Pinpoint the cell where the given text exists, returning its (x, y) midpoint coordinate. 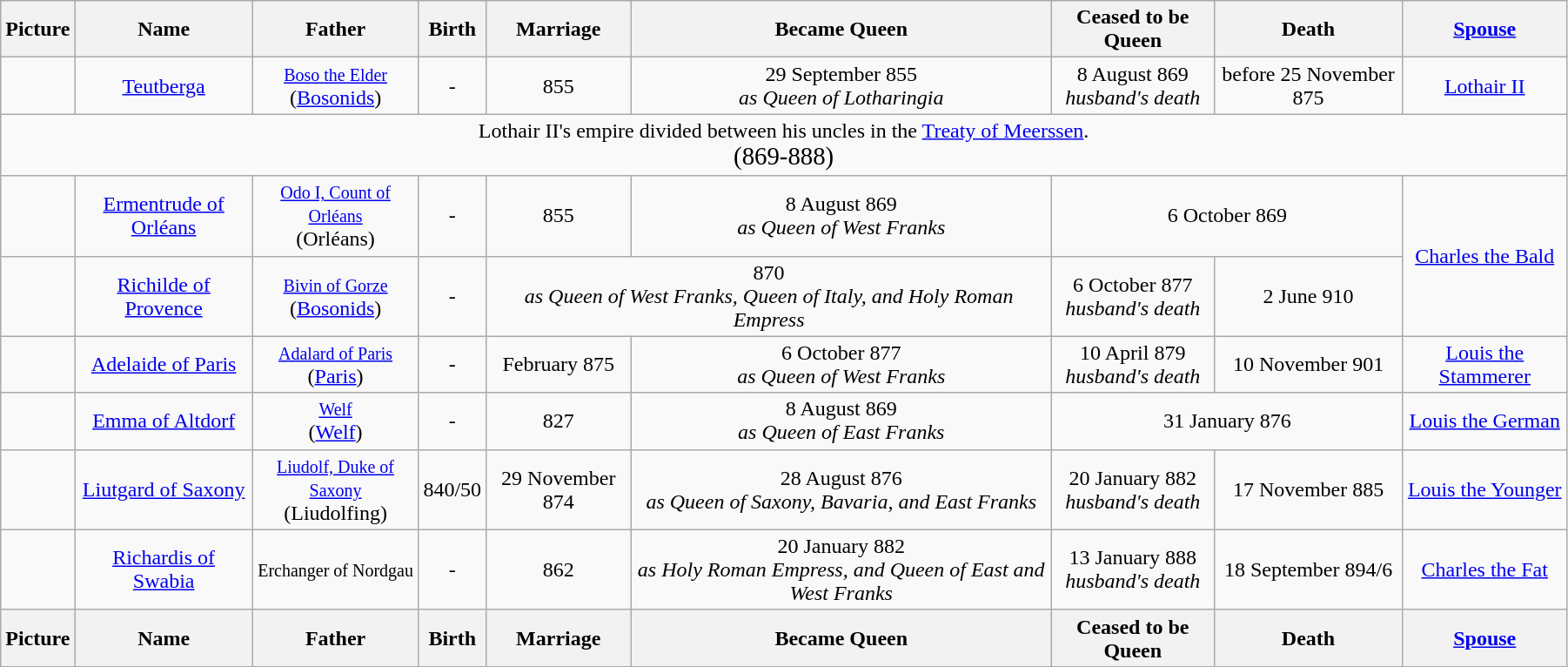
Richardis of Swabia (164, 569)
Boso the Elder(Bosonids) (336, 85)
Adelaide of Paris (164, 364)
870as Queen of West Franks, Queen of Italy, and Holy Roman Empress (769, 296)
Bivin of Gorze(Bosonids) (336, 296)
6 October 877as Queen of West Franks (841, 364)
Louis the German (1484, 421)
Emma of Altdorf (164, 421)
Odo I, Count of Orléans(Orléans) (336, 216)
February 875 (559, 364)
840/50 (452, 489)
Liudolf, Duke of Saxony(Liudolfing) (336, 489)
13 January 888husband's death (1133, 569)
Erchanger of Nordgau (336, 569)
Ermentrude of Orléans (164, 216)
Welf(Welf) (336, 421)
20 January 882as Holy Roman Empress, and Queen of East and West Franks (841, 569)
Liutgard of Saxony (164, 489)
827 (559, 421)
6 October 869 (1228, 216)
20 January 882husband's death (1133, 489)
Louis the Younger (1484, 489)
29 November 874 (559, 489)
Charles the Fat (1484, 569)
17 November 885 (1309, 489)
8 August 869as Queen of West Franks (841, 216)
8 August 869as Queen of East Franks (841, 421)
8 August 869husband's death (1133, 85)
29 September 855as Queen of Lotharingia (841, 85)
862 (559, 569)
Teutberga (164, 85)
before 25 November 875 (1309, 85)
31 January 876 (1228, 421)
18 September 894/6 (1309, 569)
Louis the Stammerer (1484, 364)
Charles the Bald (1484, 256)
Lothair II's empire divided between his uncles in the Treaty of Meerssen.(869-888) (784, 145)
Richilde of Provence (164, 296)
28 August 876as Queen of Saxony, Bavaria, and East Franks (841, 489)
Lothair II (1484, 85)
10 November 901 (1309, 364)
6 October 877husband's death (1133, 296)
Adalard of Paris(Paris) (336, 364)
10 April 879husband's death (1133, 364)
2 June 910 (1309, 296)
